Extract the [x, y] coordinate from the center of the cell holding the provided text.  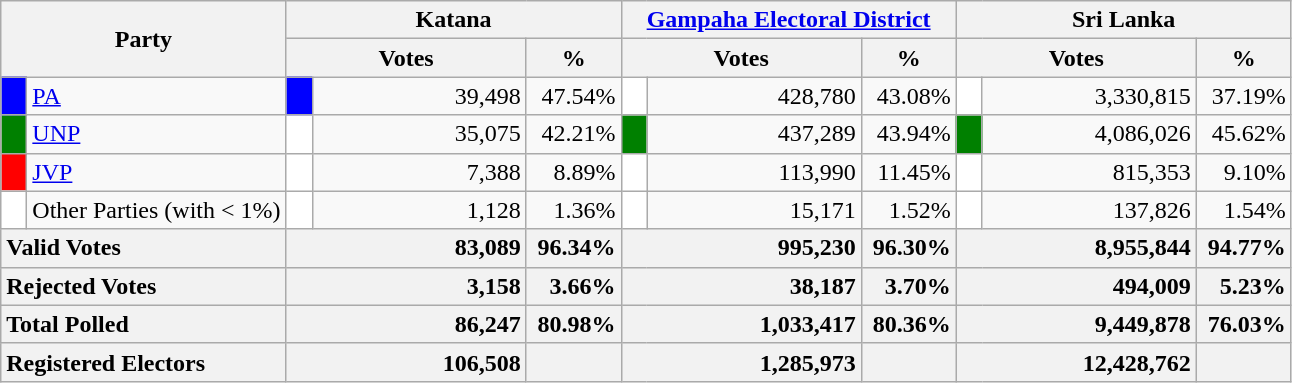
1,128 [419, 210]
1,033,417 [741, 324]
12,428,762 [1076, 362]
43.08% [908, 96]
Rejected Votes [144, 286]
35,075 [419, 134]
JVP [156, 172]
3,158 [406, 286]
8.89% [574, 172]
37.19% [1244, 96]
4,086,026 [1089, 134]
94.77% [1244, 248]
Valid Votes [144, 248]
995,230 [741, 248]
Registered Electors [144, 362]
1.54% [1244, 210]
42.21% [574, 134]
8,955,844 [1076, 248]
1.52% [908, 210]
1,285,973 [741, 362]
96.34% [574, 248]
113,990 [754, 172]
1.36% [574, 210]
Other Parties (with < 1%) [156, 210]
96.30% [908, 248]
Sri Lanka [1124, 20]
11.45% [908, 172]
437,289 [754, 134]
Total Polled [144, 324]
494,009 [1076, 286]
83,089 [406, 248]
76.03% [1244, 324]
15,171 [754, 210]
137,826 [1089, 210]
43.94% [908, 134]
106,508 [406, 362]
80.36% [908, 324]
3.66% [574, 286]
38,187 [741, 286]
47.54% [574, 96]
7,388 [419, 172]
45.62% [1244, 134]
815,353 [1089, 172]
9,449,878 [1076, 324]
80.98% [574, 324]
Party [144, 39]
86,247 [406, 324]
9.10% [1244, 172]
Katana [454, 20]
UNP [156, 134]
3,330,815 [1089, 96]
PA [156, 96]
3.70% [908, 286]
Gampaha Electoral District [788, 20]
5.23% [1244, 286]
428,780 [754, 96]
39,498 [419, 96]
